Identify which cell holds the provided text, then report its (x, y) central coordinate. 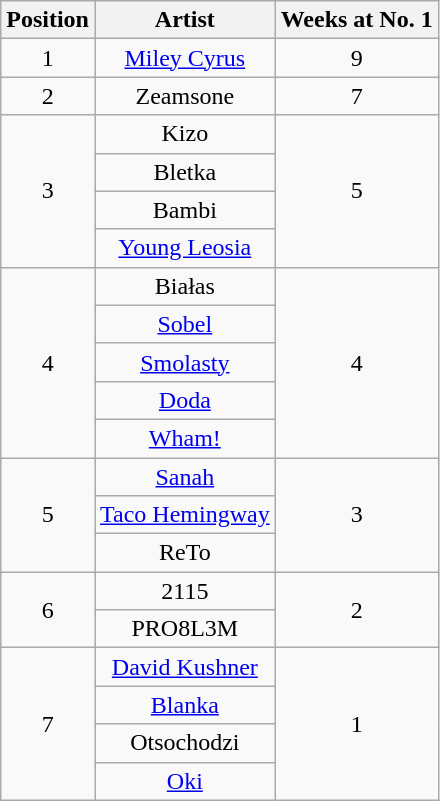
Young Leosia (184, 248)
Smolasty (184, 362)
Sobel (184, 324)
9 (356, 58)
2115 (184, 591)
Kizo (184, 134)
Sanah (184, 477)
Artist (184, 20)
Otsochodzi (184, 743)
ReTo (184, 553)
Białas (184, 286)
Wham! (184, 438)
Bletka (184, 172)
6 (48, 610)
Position (48, 20)
David Kushner (184, 667)
Zeamsone (184, 96)
Bambi (184, 210)
Miley Cyrus (184, 58)
PRO8L3M (184, 629)
Doda (184, 400)
Blanka (184, 705)
Taco Hemingway (184, 515)
Oki (184, 781)
Weeks at No. 1 (356, 20)
